Search for the cell housing the specified text and yield its [x, y] center coordinate. 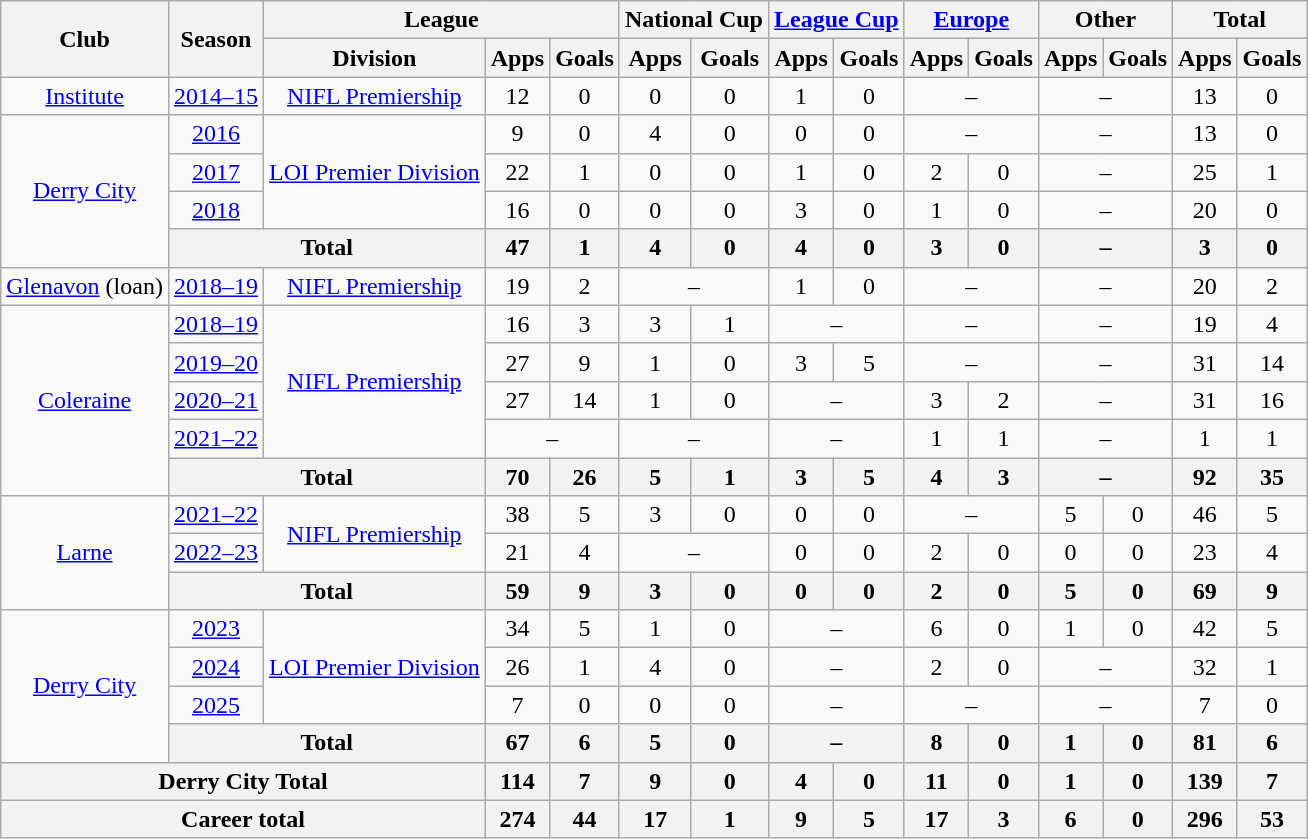
59 [517, 591]
League Cup [836, 20]
12 [517, 96]
53 [1272, 819]
38 [517, 515]
81 [1205, 743]
2020–21 [216, 400]
Derry City Total [243, 781]
2024 [216, 667]
2017 [216, 172]
2016 [216, 134]
2014–15 [216, 96]
67 [517, 743]
2025 [216, 705]
Larne [85, 553]
296 [1205, 819]
8 [936, 743]
Europe [971, 20]
274 [517, 819]
Club [85, 39]
32 [1205, 667]
42 [1205, 629]
Coleraine [85, 400]
70 [517, 477]
47 [517, 248]
National Cup [694, 20]
114 [517, 781]
League [441, 20]
44 [585, 819]
2018 [216, 210]
46 [1205, 515]
34 [517, 629]
69 [1205, 591]
22 [517, 172]
92 [1205, 477]
2019–20 [216, 362]
23 [1205, 553]
35 [1272, 477]
Career total [243, 819]
Institute [85, 96]
Other [1105, 20]
Glenavon (loan) [85, 286]
2022–23 [216, 553]
21 [517, 553]
139 [1205, 781]
Season [216, 39]
11 [936, 781]
25 [1205, 172]
2023 [216, 629]
Division [374, 58]
